From the cell containing the given text, extract its center point as (X, Y) coordinate. 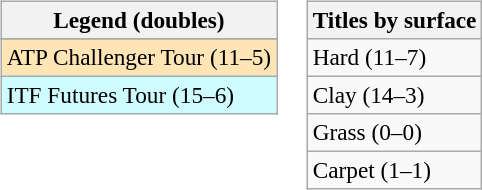
Legend (doubles) (138, 20)
Hard (11–7) (394, 57)
Grass (0–0) (394, 133)
Carpet (1–1) (394, 171)
ATP Challenger Tour (11–5) (138, 57)
ITF Futures Tour (15–6) (138, 95)
Clay (14–3) (394, 95)
Titles by surface (394, 20)
